Detect which cell encompasses the target text, then output its (x, y) center coordinate. 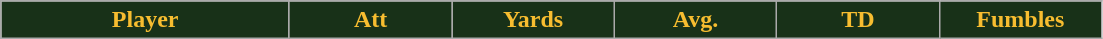
Yards (533, 20)
Att (370, 20)
Avg. (695, 20)
Fumbles (1020, 20)
Player (146, 20)
TD (858, 20)
